Detect which cell encompasses the target text, then output its (x, y) center coordinate. 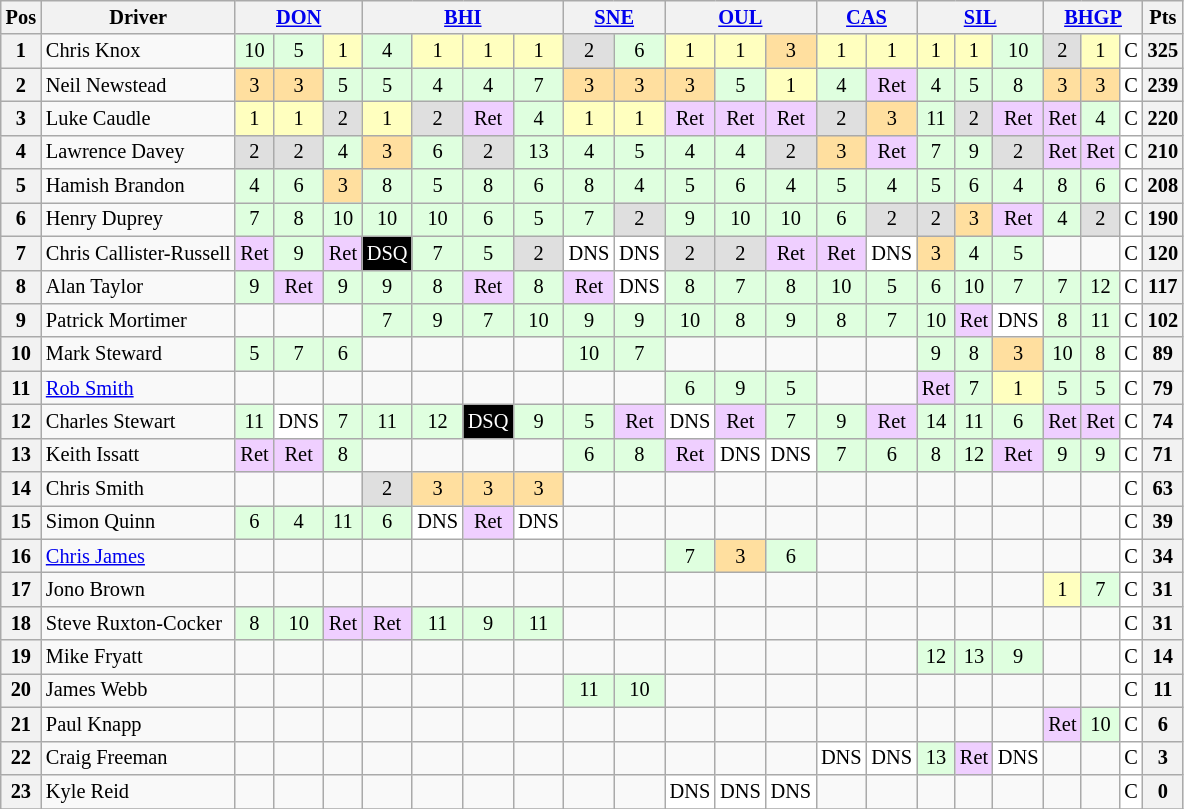
117 (1163, 287)
Henry Duprey (138, 219)
Pos (21, 17)
89 (1163, 354)
Paul Knapp (138, 724)
Chris Callister-Russell (138, 253)
20 (21, 690)
SNE (614, 17)
Steve Ruxton-Cocker (138, 623)
Pts (1163, 17)
CAS (866, 17)
102 (1163, 320)
34 (1163, 556)
James Webb (138, 690)
16 (21, 556)
Craig Freeman (138, 758)
DON (298, 17)
71 (1163, 455)
239 (1163, 85)
Driver (138, 17)
19 (21, 657)
SIL (980, 17)
Lawrence Davey (138, 152)
Alan Taylor (138, 287)
Mark Steward (138, 354)
Neil Newstead (138, 85)
Kyle Reid (138, 791)
Hamish Brandon (138, 186)
Simon Quinn (138, 522)
190 (1163, 219)
Mike Fryatt (138, 657)
Luke Caudle (138, 118)
63 (1163, 489)
220 (1163, 118)
Charles Stewart (138, 421)
BHGP (1092, 17)
Chris Smith (138, 489)
OUL (740, 17)
79 (1163, 388)
18 (21, 623)
Patrick Mortimer (138, 320)
74 (1163, 421)
22 (21, 758)
Keith Issatt (138, 455)
208 (1163, 186)
0 (1163, 791)
210 (1163, 152)
Chris Knox (138, 51)
120 (1163, 253)
Rob Smith (138, 388)
39 (1163, 522)
Chris James (138, 556)
BHI (463, 17)
Jono Brown (138, 589)
17 (21, 589)
15 (21, 522)
325 (1163, 51)
21 (21, 724)
23 (21, 791)
